Return [x, y] of the center of cell containing provided text 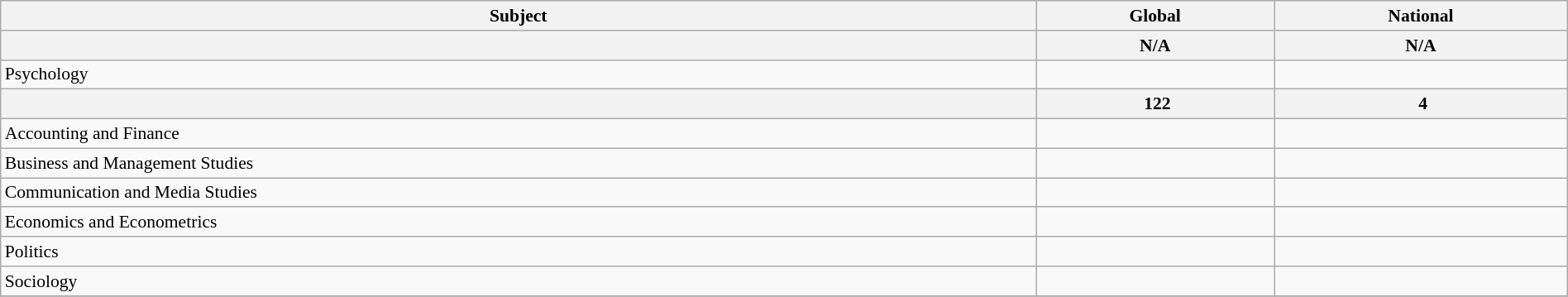
Communication and Media Studies [519, 193]
Accounting and Finance [519, 134]
Global [1155, 16]
Subject [519, 16]
Business and Management Studies [519, 163]
Psychology [519, 74]
Sociology [519, 281]
Politics [519, 251]
National [1421, 16]
122 [1155, 104]
Economics and Econometrics [519, 223]
4 [1421, 104]
